Return (x, y) of the center of cell containing provided text 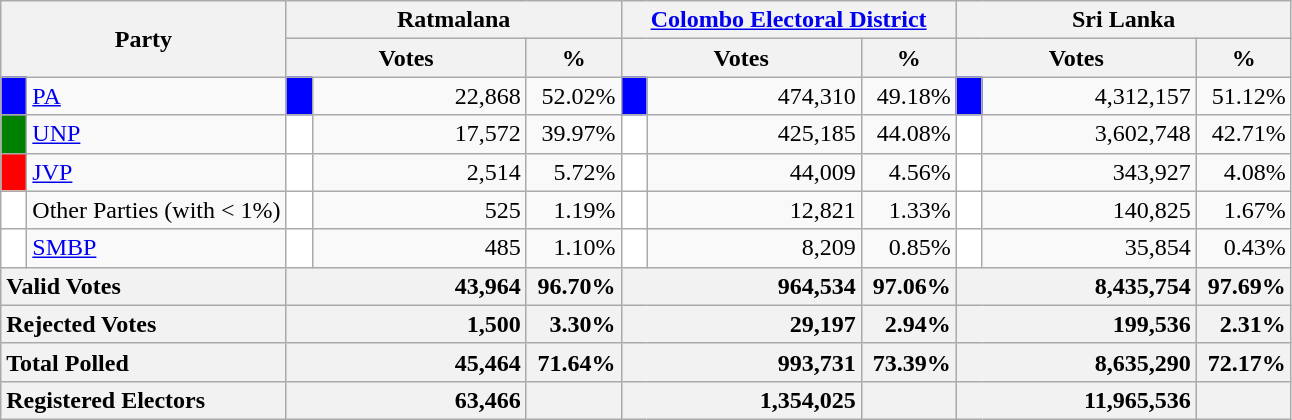
2.94% (908, 324)
1.67% (1244, 210)
12,821 (754, 210)
3.30% (574, 324)
39.97% (574, 134)
993,731 (741, 362)
8,635,290 (1076, 362)
42.71% (1244, 134)
0.43% (1244, 248)
Valid Votes (144, 286)
199,536 (1076, 324)
425,185 (754, 134)
964,534 (741, 286)
Other Parties (with < 1%) (156, 210)
343,927 (1089, 172)
JVP (156, 172)
UNP (156, 134)
8,209 (754, 248)
22,868 (419, 96)
97.69% (1244, 286)
PA (156, 96)
5.72% (574, 172)
3,602,748 (1089, 134)
63,466 (406, 400)
0.85% (908, 248)
29,197 (741, 324)
52.02% (574, 96)
Registered Electors (144, 400)
17,572 (419, 134)
1.10% (574, 248)
45,464 (406, 362)
11,965,536 (1076, 400)
43,964 (406, 286)
Colombo Electoral District (788, 20)
72.17% (1244, 362)
51.12% (1244, 96)
Total Polled (144, 362)
49.18% (908, 96)
Rejected Votes (144, 324)
485 (419, 248)
Ratmalana (454, 20)
73.39% (908, 362)
SMBP (156, 248)
35,854 (1089, 248)
2,514 (419, 172)
1.33% (908, 210)
525 (419, 210)
4.08% (1244, 172)
1,500 (406, 324)
97.06% (908, 286)
474,310 (754, 96)
4.56% (908, 172)
1,354,025 (741, 400)
71.64% (574, 362)
1.19% (574, 210)
96.70% (574, 286)
2.31% (1244, 324)
Party (144, 39)
44,009 (754, 172)
Sri Lanka (1124, 20)
4,312,157 (1089, 96)
8,435,754 (1076, 286)
140,825 (1089, 210)
44.08% (908, 134)
